Determine the [x, y] coordinate at the center of the cell enclosing the given text.  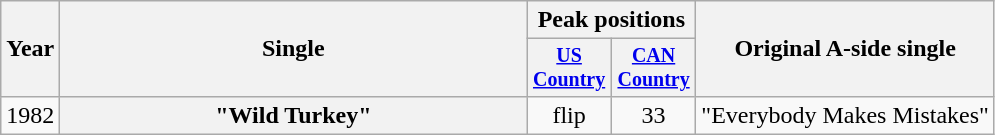
"Everybody Makes Mistakes" [846, 115]
CAN Country [653, 68]
Peak positions [612, 20]
Single [294, 49]
flip [569, 115]
US Country [569, 68]
"Wild Turkey" [294, 115]
Year [30, 49]
1982 [30, 115]
Original A-side single [846, 49]
33 [653, 115]
